Capture the cell that displays the provided text and extract its (x, y) central coordinate. 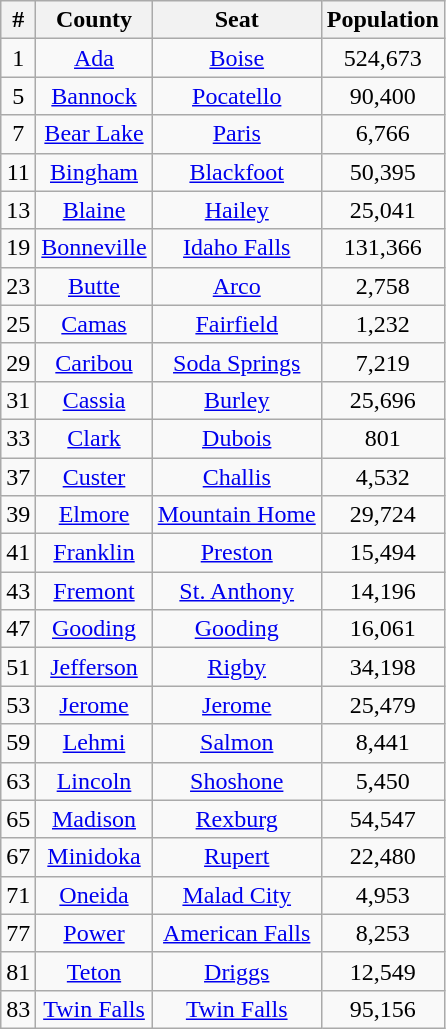
51 (18, 667)
8,441 (382, 743)
6,766 (382, 134)
Shoshone (236, 781)
Pocatello (236, 96)
Dubois (236, 438)
83 (18, 1009)
8,253 (382, 933)
Idaho Falls (236, 248)
American Falls (236, 933)
53 (18, 705)
Ada (94, 58)
Fremont (94, 591)
1 (18, 58)
77 (18, 933)
54,547 (382, 819)
Arco (236, 286)
4,532 (382, 477)
15,494 (382, 553)
Franklin (94, 553)
Lehmi (94, 743)
Bear Lake (94, 134)
Fairfield (236, 324)
5 (18, 96)
Power (94, 933)
5,450 (382, 781)
90,400 (382, 96)
Boise (236, 58)
34,198 (382, 667)
Rigby (236, 667)
Preston (236, 553)
37 (18, 477)
Lincoln (94, 781)
Blackfoot (236, 172)
81 (18, 971)
25 (18, 324)
Malad City (236, 895)
Elmore (94, 515)
29,724 (382, 515)
43 (18, 591)
25,696 (382, 400)
Population (382, 20)
67 (18, 857)
1,232 (382, 324)
59 (18, 743)
Custer (94, 477)
801 (382, 438)
25,041 (382, 210)
St. Anthony (236, 591)
Burley (236, 400)
Bonneville (94, 248)
25,479 (382, 705)
Cassia (94, 400)
11 (18, 172)
95,156 (382, 1009)
65 (18, 819)
31 (18, 400)
Butte (94, 286)
# (18, 20)
12,549 (382, 971)
47 (18, 629)
33 (18, 438)
16,061 (382, 629)
Clark (94, 438)
50,395 (382, 172)
23 (18, 286)
19 (18, 248)
Mountain Home (236, 515)
7,219 (382, 362)
Blaine (94, 210)
Madison (94, 819)
Seat (236, 20)
Minidoka (94, 857)
Bannock (94, 96)
Rupert (236, 857)
39 (18, 515)
Jefferson (94, 667)
Oneida (94, 895)
Soda Springs (236, 362)
29 (18, 362)
Rexburg (236, 819)
Challis (236, 477)
71 (18, 895)
Salmon (236, 743)
524,673 (382, 58)
County (94, 20)
Paris (236, 134)
131,366 (382, 248)
4,953 (382, 895)
Hailey (236, 210)
Caribou (94, 362)
41 (18, 553)
7 (18, 134)
Driggs (236, 971)
Bingham (94, 172)
13 (18, 210)
63 (18, 781)
Camas (94, 324)
2,758 (382, 286)
22,480 (382, 857)
Teton (94, 971)
14,196 (382, 591)
